Detect which cell encompasses the target text, then output its (x, y) center coordinate. 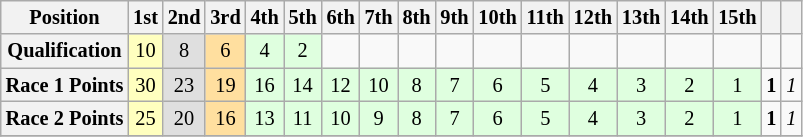
14th (689, 17)
6th (341, 17)
Race 1 Points (64, 85)
19 (225, 85)
Qualification (64, 51)
7th (379, 17)
2nd (184, 17)
30 (146, 85)
9 (379, 118)
11 (303, 118)
10th (498, 17)
15th (737, 17)
23 (184, 85)
12 (341, 85)
1st (146, 17)
20 (184, 118)
8th (417, 17)
11th (546, 17)
14 (303, 85)
Race 2 Points (64, 118)
13 (265, 118)
25 (146, 118)
Position (64, 17)
12th (593, 17)
13th (641, 17)
5th (303, 17)
9th (455, 17)
4th (265, 17)
3rd (225, 17)
